Provide the (X, Y) coordinate of the cell's center where the given text is located.  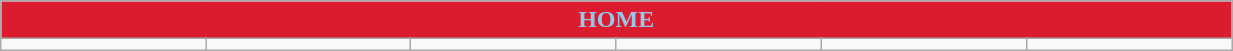
HOME (616, 20)
